Capture the cell that displays the provided text and extract its [x, y] central coordinate. 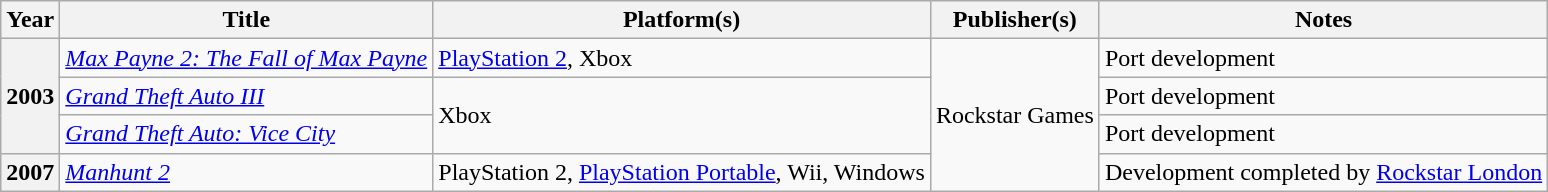
Title [246, 20]
2007 [30, 172]
PlayStation 2, PlayStation Portable, Wii, Windows [682, 172]
Grand Theft Auto III [246, 96]
Development completed by Rockstar London [1323, 172]
PlayStation 2, Xbox [682, 58]
Grand Theft Auto: Vice City [246, 134]
Xbox [682, 115]
Max Payne 2: The Fall of Max Payne [246, 58]
Publisher(s) [1014, 20]
Manhunt 2 [246, 172]
Rockstar Games [1014, 115]
Notes [1323, 20]
Year [30, 20]
Platform(s) [682, 20]
2003 [30, 96]
